Determine the (x, y) coordinate at the center of the cell enclosing the given text.  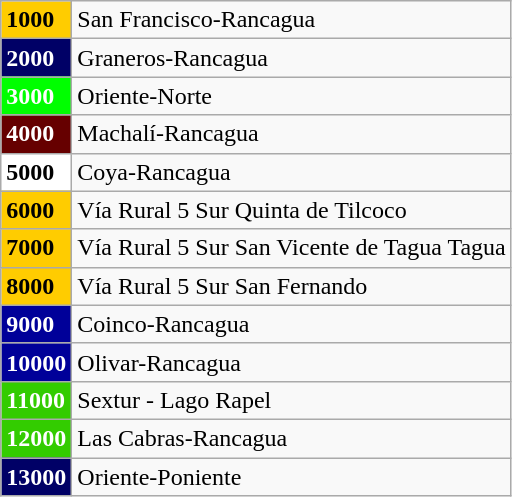
4000 (36, 134)
13000 (36, 477)
6000 (36, 210)
Coinco-Rancagua (292, 324)
Vía Rural 5 Sur Quinta de Tilcoco (292, 210)
7000 (36, 248)
Oriente-Poniente (292, 477)
Machalí-Rancagua (292, 134)
Oriente-Norte (292, 96)
2000 (36, 58)
5000 (36, 172)
Vía Rural 5 Sur San Vicente de Tagua Tagua (292, 248)
8000 (36, 286)
3000 (36, 96)
11000 (36, 400)
9000 (36, 324)
Las Cabras-Rancagua (292, 438)
Vía Rural 5 Sur San Fernando (292, 286)
10000 (36, 362)
Coya-Rancagua (292, 172)
Olivar-Rancagua (292, 362)
Graneros-Rancagua (292, 58)
San Francisco-Rancagua (292, 20)
12000 (36, 438)
Sextur - Lago Rapel (292, 400)
1000 (36, 20)
